From the cell containing the given text, extract its center point as (x, y) coordinate. 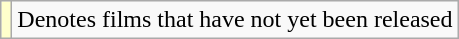
Denotes films that have not yet been released (235, 20)
